From the cell containing the given text, extract its center point as [X, Y] coordinate. 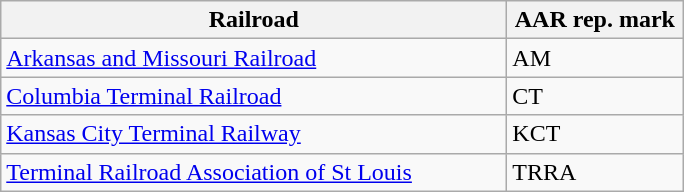
AAR rep. mark [595, 20]
KCT [595, 134]
CT [595, 96]
AM [595, 58]
TRRA [595, 172]
Arkansas and Missouri Railroad [254, 58]
Columbia Terminal Railroad [254, 96]
Terminal Railroad Association of St Louis [254, 172]
Kansas City Terminal Railway [254, 134]
Railroad [254, 20]
